Extract the (X, Y) coordinate from the center of the cell holding the provided text.  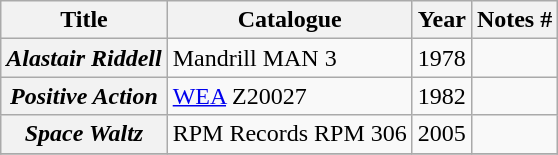
Alastair Riddell (84, 58)
Catalogue (290, 20)
Space Waltz (84, 134)
RPM Records RPM 306 (290, 134)
Positive Action (84, 96)
Notes # (514, 20)
WEA Z20027 (290, 96)
Year (442, 20)
2005 (442, 134)
1978 (442, 58)
Mandrill MAN 3 (290, 58)
1982 (442, 96)
Title (84, 20)
